Capture the cell that displays the provided text and extract its [x, y] central coordinate. 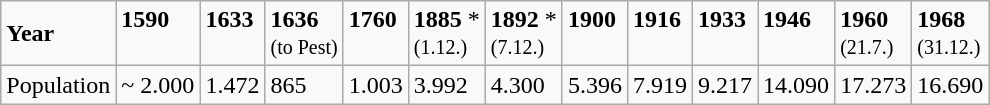
1636(to Pest) [304, 34]
1946 [796, 34]
Population [58, 85]
1.472 [232, 85]
1760 [376, 34]
14.090 [796, 85]
4.300 [524, 85]
1960(21.7.) [874, 34]
1633 [232, 34]
1933 [726, 34]
1916 [660, 34]
17.273 [874, 85]
Year [58, 34]
1.003 [376, 85]
1900 [594, 34]
9.217 [726, 85]
1885 *(1.12.) [446, 34]
7.919 [660, 85]
1968(31.12.) [950, 34]
1590 [158, 34]
3.992 [446, 85]
~ 2.000 [158, 85]
5.396 [594, 85]
16.690 [950, 85]
1892 *(7.12.) [524, 34]
865 [304, 85]
